Return (x, y) of the center of cell containing provided text 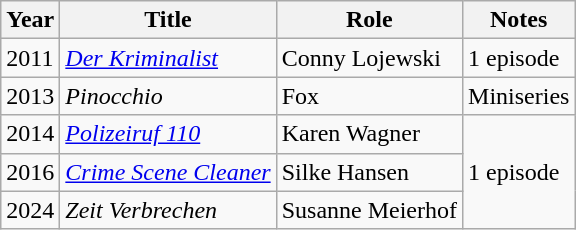
2016 (30, 172)
Der Kriminalist (168, 58)
2011 (30, 58)
Crime Scene Cleaner (168, 172)
2013 (30, 96)
Silke Hansen (369, 172)
Karen Wagner (369, 134)
2014 (30, 134)
Zeit Verbrechen (168, 210)
Conny Lojewski (369, 58)
Polizeiruf 110 (168, 134)
2024 (30, 210)
Miniseries (519, 96)
Notes (519, 20)
Year (30, 20)
Susanne Meierhof (369, 210)
Title (168, 20)
Pinocchio (168, 96)
Role (369, 20)
Fox (369, 96)
